Provide the [x, y] coordinate of the cell's center where the given text is located.  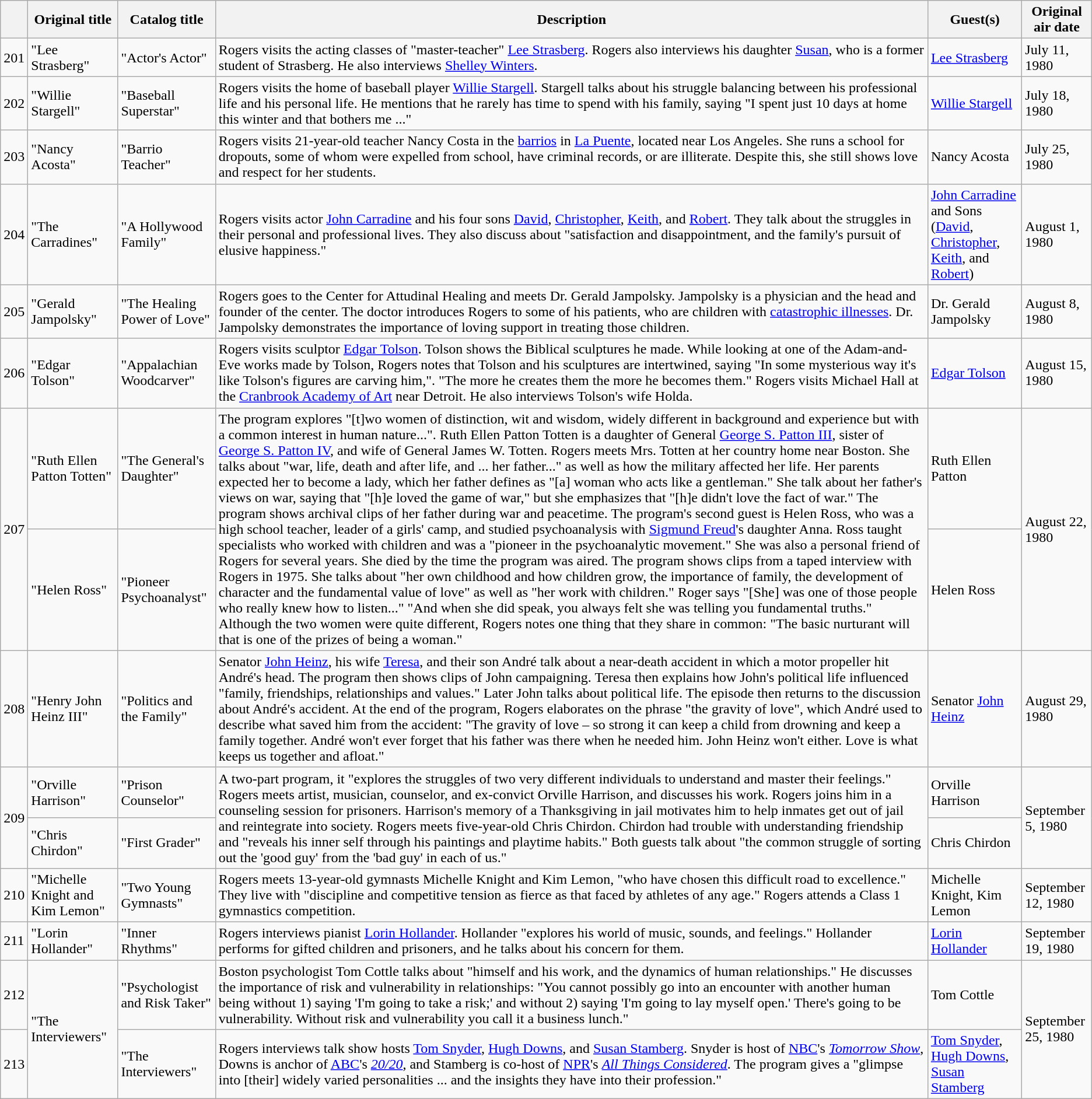
Orville Harrison [974, 792]
"Prison Counselor" [167, 792]
206 [14, 373]
Tom Snyder, Hugh Downs, Susan Stamberg [974, 1064]
Lee Strasberg [974, 57]
September 5, 1980 [1057, 818]
Catalog title [167, 20]
John Carradine and Sons (David, Christopher, Keith, and Robert) [974, 235]
"Inner Rhythms" [167, 940]
Lorin Hollander [974, 940]
August 29, 1980 [1057, 709]
"Appalachian Woodcarver" [167, 373]
"Orville Harrison" [73, 792]
Edgar Tolson [974, 373]
"Pioneer Psychoanalyst" [167, 590]
205 [14, 311]
"Baseball Superstar" [167, 103]
"Nancy Acosta" [73, 157]
Original title [73, 20]
"Barrio Teacher" [167, 157]
"Ruth Ellen Patton Totten" [73, 468]
August 15, 1980 [1057, 373]
Willie Stargell [974, 103]
208 [14, 709]
"Gerald Jampolsky" [73, 311]
202 [14, 103]
Ruth Ellen Patton [974, 468]
Senator John Heinz [974, 709]
"Lorin Hollander" [73, 940]
"Chris Chirdon" [73, 843]
"The General's Daughter" [167, 468]
"Actor's Actor" [167, 57]
204 [14, 235]
Tom Cottle [974, 995]
203 [14, 157]
August 22, 1980 [1057, 529]
"Two Young Gymnasts" [167, 895]
July 25, 1980 [1057, 157]
Description [572, 20]
"First Grader" [167, 843]
Guest(s) [974, 20]
"Henry John Heinz III" [73, 709]
July 18, 1980 [1057, 103]
"The Carradines" [73, 235]
213 [14, 1064]
"Helen Ross" [73, 590]
July 11, 1980 [1057, 57]
201 [14, 57]
Nancy Acosta [974, 157]
212 [14, 995]
September 19, 1980 [1057, 940]
September 12, 1980 [1057, 895]
August 1, 1980 [1057, 235]
"Michelle Knight and Kim Lemon" [73, 895]
"Willie Stargell" [73, 103]
209 [14, 818]
Chris Chirdon [974, 843]
September 25, 1980 [1057, 1030]
"Lee Strasberg" [73, 57]
Original air date [1057, 20]
"A Hollywood Family" [167, 235]
Michelle Knight, Kim Lemon [974, 895]
Helen Ross [974, 590]
"Edgar Tolson" [73, 373]
207 [14, 529]
"The Healing Power of Love" [167, 311]
211 [14, 940]
August 8, 1980 [1057, 311]
"Psychologist and Risk Taker" [167, 995]
Dr. Gerald Jampolsky [974, 311]
210 [14, 895]
"Politics and the Family" [167, 709]
